Return (X, Y) of the center of cell containing provided text 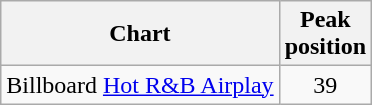
Chart (140, 34)
Billboard Hot R&B Airplay (140, 85)
Peakposition (325, 34)
39 (325, 85)
